From the cell containing the given text, extract its center point as (x, y) coordinate. 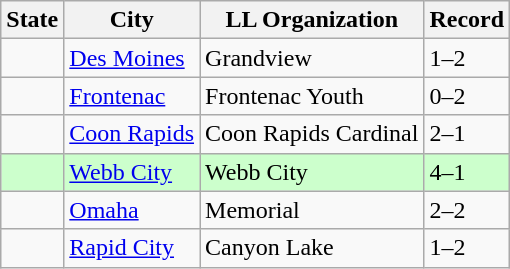
State (32, 20)
Memorial (312, 210)
2–2 (467, 210)
Grandview (312, 58)
City (132, 20)
Coon Rapids Cardinal (312, 134)
Record (467, 20)
LL Organization (312, 20)
Omaha (132, 210)
Canyon Lake (312, 248)
Coon Rapids (132, 134)
Des Moines (132, 58)
0–2 (467, 96)
Frontenac Youth (312, 96)
2–1 (467, 134)
Frontenac (132, 96)
Rapid City (132, 248)
4–1 (467, 172)
